Scan for the cell matching the given text and deliver its (x, y) coordinate at center. 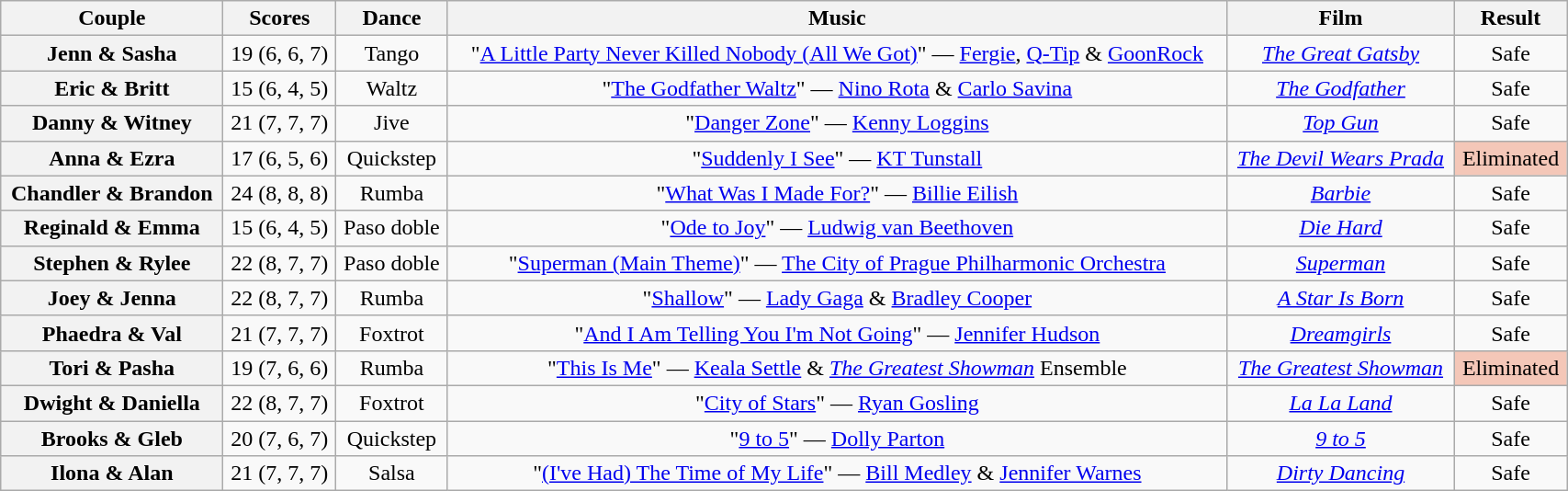
"A Little Party Never Killed Nobody (All We Got)" — Fergie, Q-Tip & GoonRock (837, 53)
"Ode to Joy" — Ludwig van Beethoven (837, 228)
Music (837, 18)
Joey & Jenna (112, 298)
The Devil Wears Prada (1341, 158)
"Suddenly I See" — KT Tunstall (837, 158)
24 (8, 8, 8) (279, 193)
Brooks & Gleb (112, 439)
"This Is Me" — Keala Settle & The Greatest Showman Ensemble (837, 368)
Film (1341, 18)
19 (6, 6, 7) (279, 53)
"9 to 5" — Dolly Parton (837, 439)
Stephen & Rylee (112, 263)
Dreamgirls (1341, 333)
"And I Am Telling You I'm Not Going" — Jennifer Hudson (837, 333)
"Danger Zone" — Kenny Loggins (837, 123)
20 (7, 6, 7) (279, 439)
Dirty Dancing (1341, 474)
Salsa (391, 474)
Waltz (391, 88)
Eric & Britt (112, 88)
"The Godfather Waltz" — Nino Rota & Carlo Savina (837, 88)
Result (1510, 18)
"What Was I Made For?" — Billie Eilish (837, 193)
The Greatest Showman (1341, 368)
Die Hard (1341, 228)
The Great Gatsby (1341, 53)
Dance (391, 18)
Anna & Ezra (112, 158)
Tori & Pasha (112, 368)
La La Land (1341, 403)
Phaedra & Val (112, 333)
Chandler & Brandon (112, 193)
9 to 5 (1341, 439)
"Superman (Main Theme)" — The City of Prague Philharmonic Orchestra (837, 263)
"Shallow" — Lady Gaga & Bradley Cooper (837, 298)
Reginald & Emma (112, 228)
Ilona & Alan (112, 474)
"City of Stars" — Ryan Gosling (837, 403)
Top Gun (1341, 123)
17 (6, 5, 6) (279, 158)
Danny & Witney (112, 123)
Barbie (1341, 193)
Superman (1341, 263)
Jive (391, 123)
Dwight & Daniella (112, 403)
A Star Is Born (1341, 298)
The Godfather (1341, 88)
Scores (279, 18)
"(I've Had) The Time of My Life" — Bill Medley & Jennifer Warnes (837, 474)
Couple (112, 18)
Jenn & Sasha (112, 53)
19 (7, 6, 6) (279, 368)
Tango (391, 53)
